Pinpoint the cell where the given text exists, returning its (x, y) midpoint coordinate. 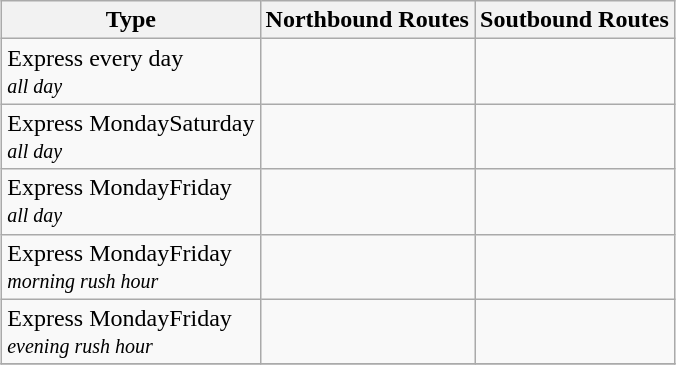
Express MondayFridayall day (131, 202)
Northbound Routes (367, 20)
Express every dayall day (131, 72)
Express MondaySaturdayall day (131, 136)
Express MondayFridayevening rush hour (131, 332)
Soutbound Routes (574, 20)
Express MondayFridaymorning rush hour (131, 266)
Type (131, 20)
